Detect which cell encompasses the target text, then output its [x, y] center coordinate. 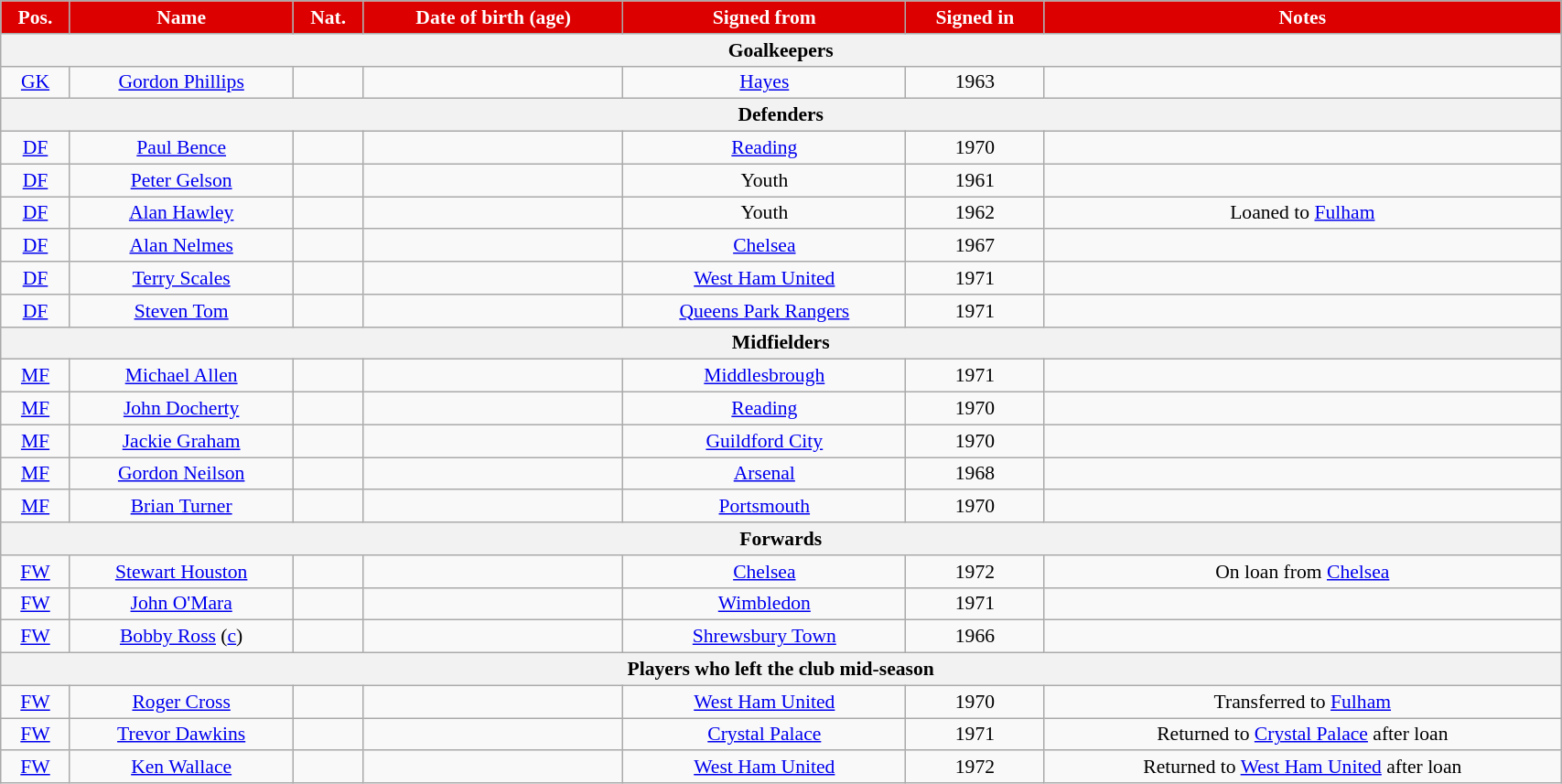
Transferred to Fulham [1303, 702]
Forwards [781, 539]
Portsmouth [765, 507]
GK [36, 82]
1968 [975, 474]
Signed in [975, 17]
Arsenal [765, 474]
Name [181, 17]
John Docherty [181, 409]
Gordon Phillips [181, 82]
Loaned to Fulham [1303, 213]
1967 [975, 246]
1963 [975, 82]
Jackie Graham [181, 441]
John O'Mara [181, 604]
Nat. [328, 17]
Crystal Palace [765, 735]
Terry Scales [181, 278]
Ken Wallace [181, 768]
Bobby Ross (c) [181, 637]
Players who left the club mid-season [781, 670]
Hayes [765, 82]
Alan Nelmes [181, 246]
Steven Tom [181, 311]
1962 [975, 213]
Guildford City [765, 441]
Midfielders [781, 343]
Paul Bence [181, 148]
1961 [975, 180]
Roger Cross [181, 702]
Signed from [765, 17]
Brian Turner [181, 507]
Defenders [781, 115]
Date of birth (age) [492, 17]
Alan Hawley [181, 213]
Notes [1303, 17]
Pos. [36, 17]
Shrewsbury Town [765, 637]
Wimbledon [765, 604]
Goalkeepers [781, 50]
Gordon Neilson [181, 474]
Middlesbrough [765, 376]
Returned to West Ham United after loan [1303, 768]
Returned to Crystal Palace after loan [1303, 735]
Queens Park Rangers [765, 311]
On loan from Chelsea [1303, 572]
Stewart Houston [181, 572]
Peter Gelson [181, 180]
Michael Allen [181, 376]
Trevor Dawkins [181, 735]
1966 [975, 637]
